For the text-containing cell, return its midpoint in (x, y) coordinate format. 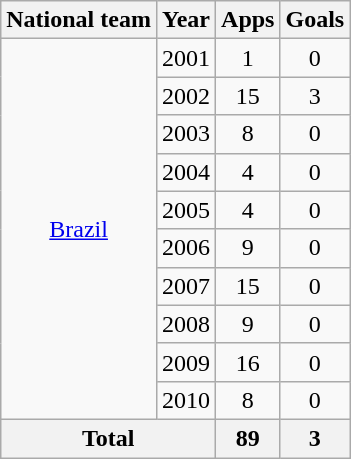
2004 (186, 172)
2010 (186, 400)
2001 (186, 58)
Brazil (79, 230)
2006 (186, 248)
2008 (186, 324)
2009 (186, 362)
Total (108, 438)
Goals (315, 20)
2002 (186, 96)
2007 (186, 286)
Year (186, 20)
2003 (186, 134)
Apps (248, 20)
National team (79, 20)
89 (248, 438)
2005 (186, 210)
16 (248, 362)
1 (248, 58)
